Identify which cell holds the provided text, then report its [X, Y] central coordinate. 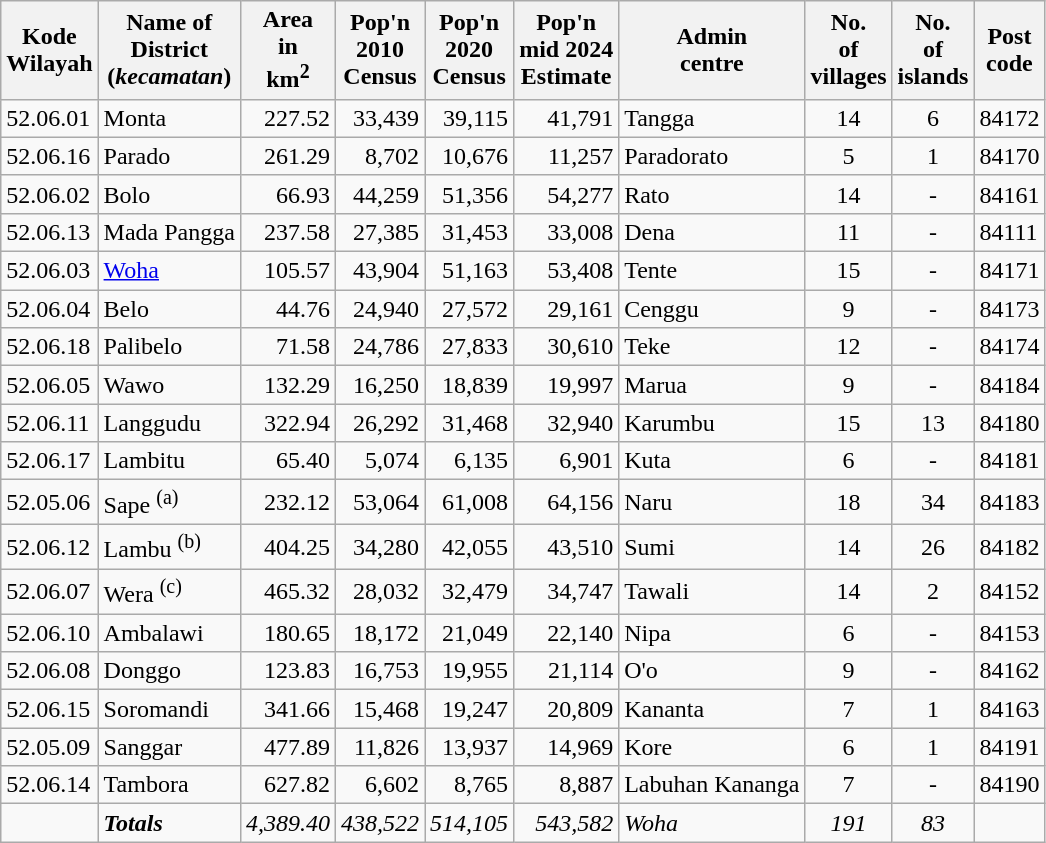
341.66 [288, 709]
Admin centre [712, 50]
84161 [1010, 194]
84182 [1010, 546]
34,280 [380, 546]
52.06.15 [50, 709]
84173 [1010, 309]
Dena [712, 232]
Nipa [712, 633]
Naru [712, 502]
477.89 [288, 747]
83 [933, 823]
Tente [712, 271]
84171 [1010, 271]
32,479 [470, 592]
84190 [1010, 785]
22,140 [566, 633]
52.06.03 [50, 271]
5,074 [380, 461]
19,997 [566, 385]
20,809 [566, 709]
Cenggu [712, 309]
84162 [1010, 671]
52.05.09 [50, 747]
105.57 [288, 271]
191 [848, 823]
52.06.10 [50, 633]
84152 [1010, 592]
34 [933, 502]
6,135 [470, 461]
180.65 [288, 633]
514,105 [470, 823]
Kode Wilayah [50, 50]
53,064 [380, 502]
54,277 [566, 194]
44.76 [288, 309]
Totals [169, 823]
232.12 [288, 502]
261.29 [288, 156]
84191 [1010, 747]
84153 [1010, 633]
61,008 [470, 502]
34,747 [566, 592]
Ambalawi [169, 633]
52.06.13 [50, 232]
52.06.18 [50, 347]
Marua [712, 385]
O'o [712, 671]
18 [848, 502]
2 [933, 592]
27,572 [470, 309]
10,676 [470, 156]
438,522 [380, 823]
11 [848, 232]
Donggo [169, 671]
71.58 [288, 347]
52.06.16 [50, 156]
64,156 [566, 502]
404.25 [288, 546]
11,826 [380, 747]
Kananta [712, 709]
Kuta [712, 461]
13,937 [470, 747]
52.06.14 [50, 785]
16,753 [380, 671]
5 [848, 156]
84184 [1010, 385]
24,940 [380, 309]
12 [848, 347]
11,257 [566, 156]
52.06.17 [50, 461]
Tawali [712, 592]
227.52 [288, 118]
16,250 [380, 385]
52.06.04 [50, 309]
13 [933, 423]
18,839 [470, 385]
Sanggar [169, 747]
84111 [1010, 232]
33,008 [566, 232]
627.82 [288, 785]
27,385 [380, 232]
237.58 [288, 232]
Soromandi [169, 709]
41,791 [566, 118]
Bolo [169, 194]
26,292 [380, 423]
543,582 [566, 823]
84170 [1010, 156]
33,439 [380, 118]
84172 [1010, 118]
43,904 [380, 271]
Pop'n 2020Census [470, 50]
21,049 [470, 633]
53,408 [566, 271]
Tangga [712, 118]
6,901 [566, 461]
52.06.01 [50, 118]
Name ofDistrict(kecamatan) [169, 50]
Tambora [169, 785]
Monta [169, 118]
52.05.06 [50, 502]
Pop'n 2010Census [380, 50]
123.83 [288, 671]
19,247 [470, 709]
Lambitu [169, 461]
Wera (c) [169, 592]
52.06.07 [50, 592]
52.06.02 [50, 194]
Palibelo [169, 347]
14,969 [566, 747]
132.29 [288, 385]
8,765 [470, 785]
43,510 [566, 546]
52.06.08 [50, 671]
39,115 [470, 118]
Area in km2 [288, 50]
Paradorato [712, 156]
Rato [712, 194]
52.06.12 [50, 546]
52.06.05 [50, 385]
Sape (a) [169, 502]
322.94 [288, 423]
32,940 [566, 423]
30,610 [566, 347]
28,032 [380, 592]
31,468 [470, 423]
No. ofislands [933, 50]
84163 [1010, 709]
Kore [712, 747]
6,602 [380, 785]
Mada Pangga [169, 232]
Teke [712, 347]
465.32 [288, 592]
84181 [1010, 461]
51,356 [470, 194]
84180 [1010, 423]
21,114 [566, 671]
8,702 [380, 156]
Postcode [1010, 50]
Pop'n mid 2024Estimate [566, 50]
65.40 [288, 461]
42,055 [470, 546]
26 [933, 546]
84183 [1010, 502]
Karumbu [712, 423]
8,887 [566, 785]
Belo [169, 309]
44,259 [380, 194]
4,389.40 [288, 823]
No.ofvillages [848, 50]
52.06.11 [50, 423]
15,468 [380, 709]
Sumi [712, 546]
31,453 [470, 232]
Wawo [169, 385]
Lambu (b) [169, 546]
66.93 [288, 194]
27,833 [470, 347]
18,172 [380, 633]
Labuhan Kananga [712, 785]
84174 [1010, 347]
24,786 [380, 347]
29,161 [566, 309]
Langgudu [169, 423]
Parado [169, 156]
51,163 [470, 271]
19,955 [470, 671]
